Search for the cell housing the specified text and yield its [x, y] center coordinate. 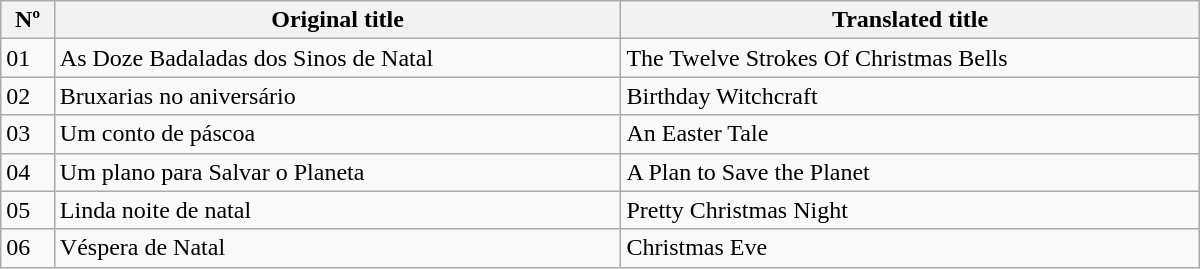
An Easter Tale [910, 134]
04 [28, 172]
05 [28, 210]
As Doze Badaladas dos Sinos de Natal [338, 58]
Véspera de Natal [338, 248]
Linda noite de natal [338, 210]
Translated title [910, 20]
01 [28, 58]
Bruxarias no aniversário [338, 96]
02 [28, 96]
Original title [338, 20]
Nº [28, 20]
Pretty Christmas Night [910, 210]
Um conto de páscoa [338, 134]
Birthday Witchcraft [910, 96]
A Plan to Save the Planet [910, 172]
06 [28, 248]
Um plano para Salvar o Planeta [338, 172]
The Twelve Strokes Of Christmas Bells [910, 58]
03 [28, 134]
Christmas Eve [910, 248]
